Extract the [X, Y] coordinate from the center of the cell holding the provided text.  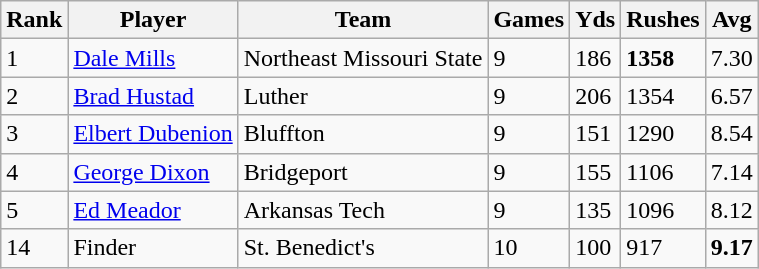
9.17 [732, 248]
Player [153, 20]
8.12 [732, 210]
George Dixon [153, 172]
917 [663, 248]
Dale Mills [153, 58]
7.30 [732, 58]
Brad Hustad [153, 96]
Bluffton [363, 134]
1 [34, 58]
Luther [363, 96]
5 [34, 210]
Rushes [663, 20]
2 [34, 96]
Team [363, 20]
186 [596, 58]
Northeast Missouri State [363, 58]
10 [529, 248]
8.54 [732, 134]
Bridgeport [363, 172]
1096 [663, 210]
Games [529, 20]
4 [34, 172]
Elbert Dubenion [153, 134]
155 [596, 172]
7.14 [732, 172]
135 [596, 210]
3 [34, 134]
Yds [596, 20]
St. Benedict's [363, 248]
Arkansas Tech [363, 210]
100 [596, 248]
206 [596, 96]
1354 [663, 96]
151 [596, 134]
1290 [663, 134]
1358 [663, 58]
6.57 [732, 96]
1106 [663, 172]
Ed Meador [153, 210]
Avg [732, 20]
Rank [34, 20]
14 [34, 248]
Finder [153, 248]
